Locate the cell with the specified text and output its (X, Y) center coordinate. 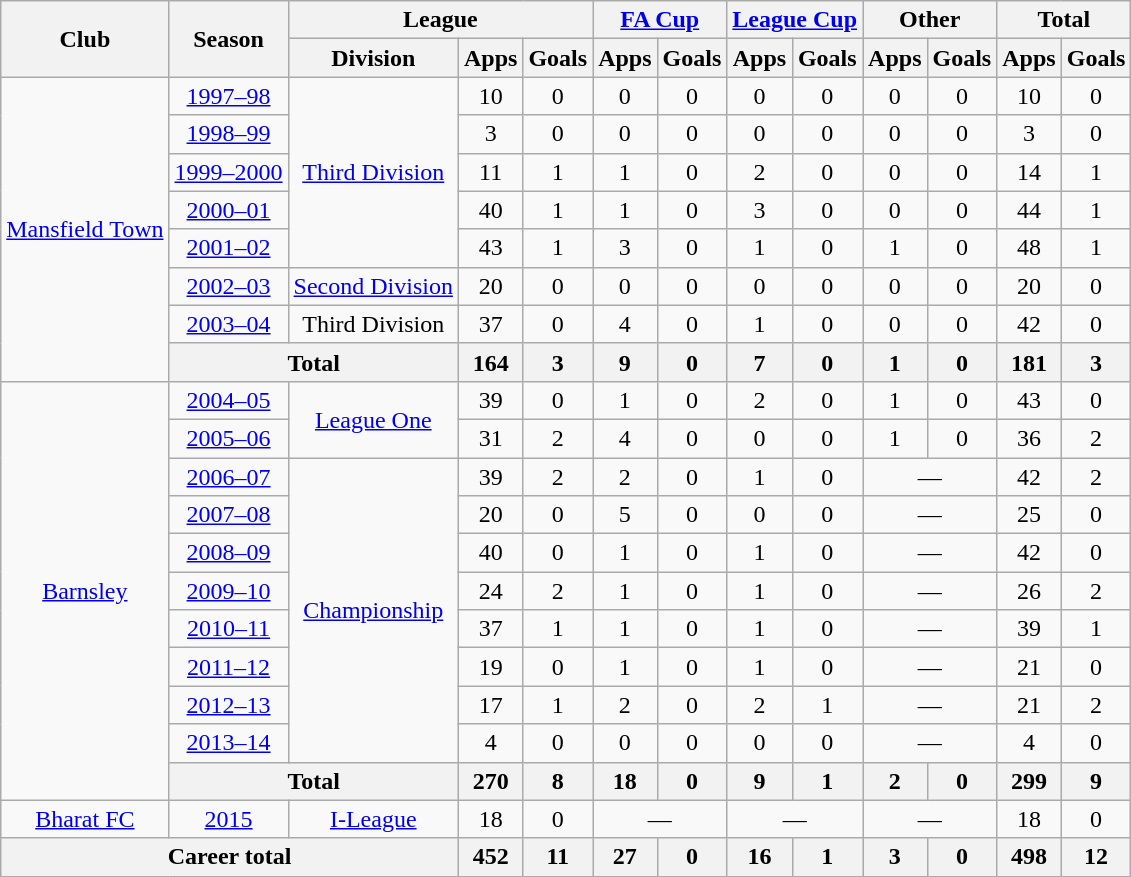
16 (760, 857)
Career total (230, 857)
2002–03 (228, 286)
7 (760, 362)
31 (490, 438)
Barnsley (85, 590)
FA Cup (660, 20)
19 (490, 667)
452 (490, 857)
1998–99 (228, 134)
498 (1029, 857)
Bharat FC (85, 819)
26 (1029, 591)
14 (1029, 172)
Mansfield Town (85, 229)
44 (1029, 210)
12 (1096, 857)
48 (1029, 248)
2001–02 (228, 248)
I-League (373, 819)
17 (490, 705)
36 (1029, 438)
181 (1029, 362)
2010–11 (228, 629)
164 (490, 362)
27 (625, 857)
2004–05 (228, 400)
2003–04 (228, 324)
2000–01 (228, 210)
Championship (373, 610)
2007–08 (228, 515)
2013–14 (228, 743)
1999–2000 (228, 172)
299 (1029, 781)
2008–09 (228, 553)
Club (85, 39)
8 (558, 781)
270 (490, 781)
2015 (228, 819)
League Cup (795, 20)
Division (373, 58)
2009–10 (228, 591)
2011–12 (228, 667)
Second Division (373, 286)
Other (930, 20)
2005–06 (228, 438)
25 (1029, 515)
24 (490, 591)
5 (625, 515)
League (440, 20)
1997–98 (228, 96)
2012–13 (228, 705)
2006–07 (228, 477)
Season (228, 39)
League One (373, 419)
